From the cell containing the given text, extract its center point as [x, y] coordinate. 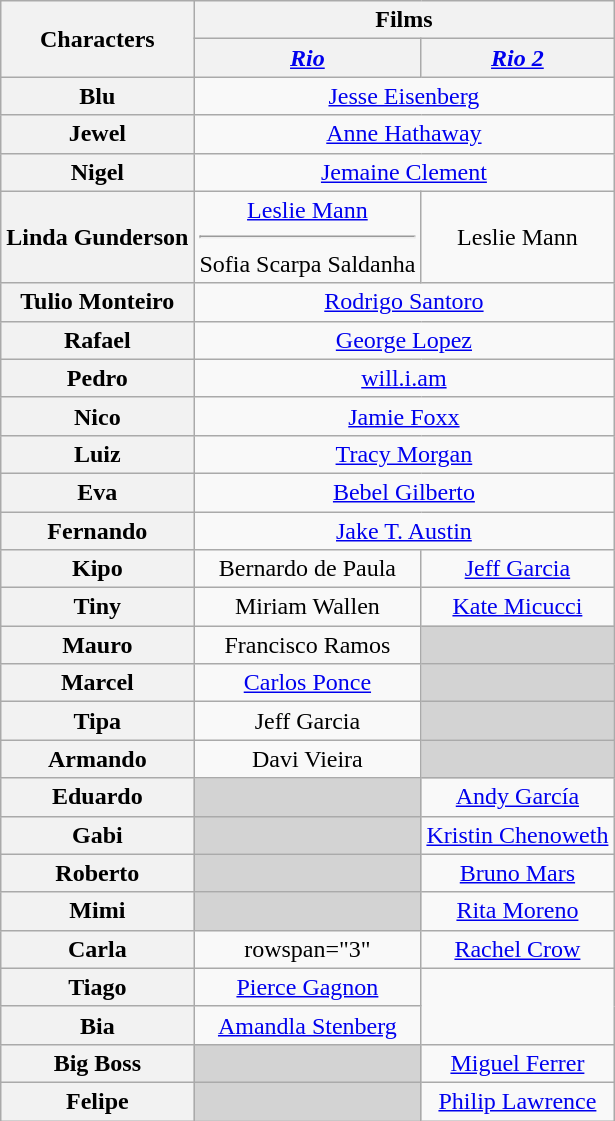
Jake T. Austin [404, 531]
Luiz [98, 454]
rowspan="3" [308, 949]
Leslie Mann [518, 237]
Roberto [98, 873]
Tracy Morgan [404, 454]
Anne Hathaway [404, 134]
Rodrigo Santoro [404, 302]
Big Boss [98, 1063]
Kristin Chenoweth [518, 835]
George Lopez [404, 340]
Mauro [98, 645]
Tipa [98, 721]
Characters [98, 39]
Kate Micucci [518, 607]
Armando [98, 759]
Bernardo de Paula [308, 569]
Bia [98, 1025]
Kipo [98, 569]
Miriam Wallen [308, 607]
Blu [98, 96]
Jewel [98, 134]
Davi Vieira [308, 759]
Bruno Mars [518, 873]
Mimi [98, 911]
Miguel Ferrer [518, 1063]
Andy García [518, 797]
Rachel Crow [518, 949]
Eduardo [98, 797]
Nico [98, 416]
Leslie MannSofia Scarpa Saldanha [308, 237]
Francisco Ramos [308, 645]
Rafael [98, 340]
Films [404, 20]
Amandla Stenberg [308, 1025]
Tulio Monteiro [98, 302]
Pedro [98, 378]
will.i.am [404, 378]
Rita Moreno [518, 911]
Marcel [98, 683]
Felipe [98, 1101]
Bebel Gilberto [404, 492]
Carla [98, 949]
Jesse Eisenberg [404, 96]
Rio 2 [518, 58]
Linda Gunderson [98, 237]
Tiago [98, 987]
Nigel [98, 172]
Jamie Foxx [404, 416]
Rio [308, 58]
Eva [98, 492]
Gabi [98, 835]
Carlos Ponce [308, 683]
Jemaine Clement [404, 172]
Pierce Gagnon [308, 987]
Fernando [98, 531]
Philip Lawrence [518, 1101]
Tiny [98, 607]
